Determine the [x, y] coordinate at the center of the cell enclosing the given text.  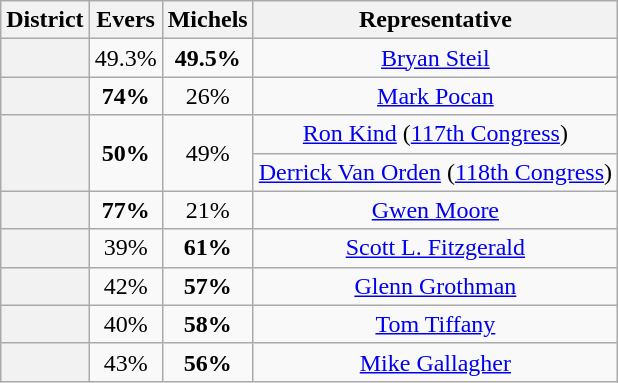
57% [208, 286]
26% [208, 96]
Michels [208, 20]
49.3% [126, 58]
Mark Pocan [435, 96]
58% [208, 324]
74% [126, 96]
21% [208, 210]
61% [208, 248]
Bryan Steil [435, 58]
39% [126, 248]
77% [126, 210]
43% [126, 362]
District [45, 20]
40% [126, 324]
49% [208, 153]
Gwen Moore [435, 210]
56% [208, 362]
50% [126, 153]
Evers [126, 20]
Tom Tiffany [435, 324]
Mike Gallagher [435, 362]
49.5% [208, 58]
Derrick Van Orden (118th Congress) [435, 172]
Scott L. Fitzgerald [435, 248]
Representative [435, 20]
Ron Kind (117th Congress) [435, 134]
42% [126, 286]
Glenn Grothman [435, 286]
